Find where the given text appears and provide that cell's center as (x, y) coordinate. 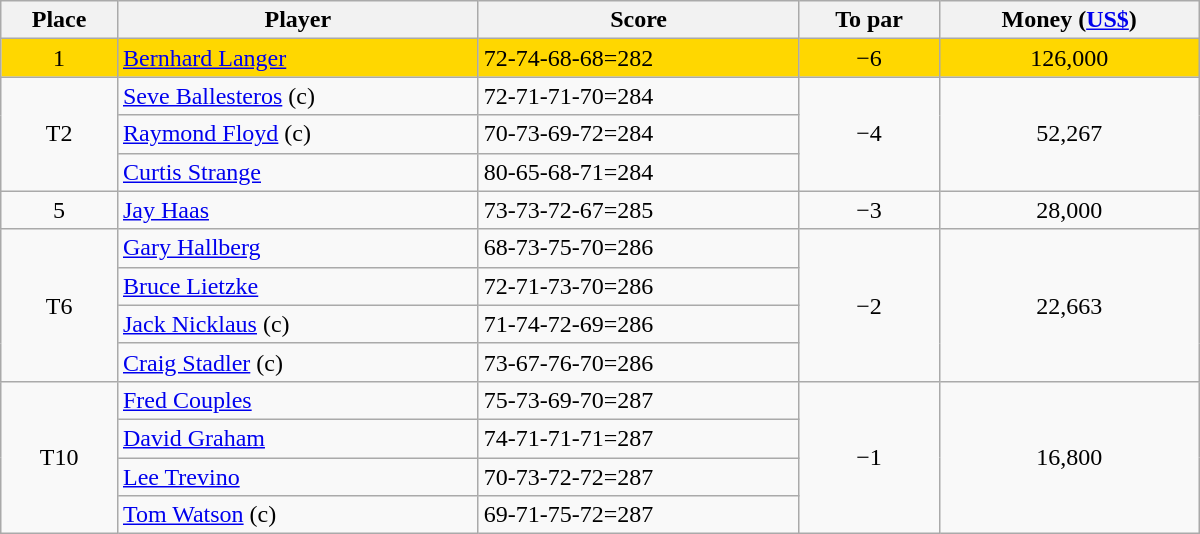
Jay Haas (298, 210)
69-71-75-72=287 (638, 515)
73-73-72-67=285 (638, 210)
−6 (869, 58)
5 (60, 210)
T10 (60, 457)
−2 (869, 305)
Gary Hallberg (298, 248)
52,267 (1069, 134)
80-65-68-71=284 (638, 172)
70-73-72-72=287 (638, 477)
David Graham (298, 438)
Player (298, 20)
74-71-71-71=287 (638, 438)
1 (60, 58)
126,000 (1069, 58)
22,663 (1069, 305)
72-71-71-70=284 (638, 96)
72-74-68-68=282 (638, 58)
Tom Watson (c) (298, 515)
Fred Couples (298, 400)
Jack Nicklaus (c) (298, 324)
Craig Stadler (c) (298, 362)
Bruce Lietzke (298, 286)
Score (638, 20)
Bernhard Langer (298, 58)
Seve Ballesteros (c) (298, 96)
Money (US$) (1069, 20)
Raymond Floyd (c) (298, 134)
Curtis Strange (298, 172)
70-73-69-72=284 (638, 134)
−3 (869, 210)
71-74-72-69=286 (638, 324)
−1 (869, 457)
Place (60, 20)
To par (869, 20)
73-67-76-70=286 (638, 362)
68-73-75-70=286 (638, 248)
75-73-69-70=287 (638, 400)
T2 (60, 134)
−4 (869, 134)
28,000 (1069, 210)
16,800 (1069, 457)
T6 (60, 305)
72-71-73-70=286 (638, 286)
Lee Trevino (298, 477)
